For the text-containing cell, return its midpoint in [x, y] coordinate format. 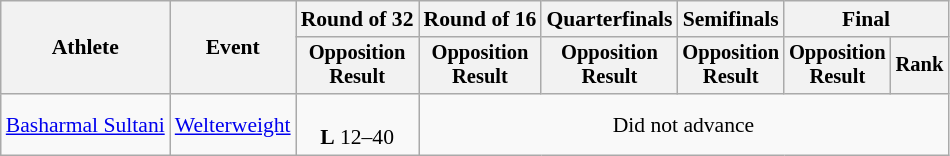
L 12–40 [358, 124]
Round of 16 [480, 19]
Event [233, 48]
Final [866, 19]
Athlete [86, 48]
Rank [920, 66]
Semifinals [730, 19]
Did not advance [684, 124]
Basharmal Sultani [86, 124]
Welterweight [233, 124]
Round of 32 [358, 19]
Quarterfinals [609, 19]
